For the text-containing cell, return its midpoint in (X, Y) coordinate format. 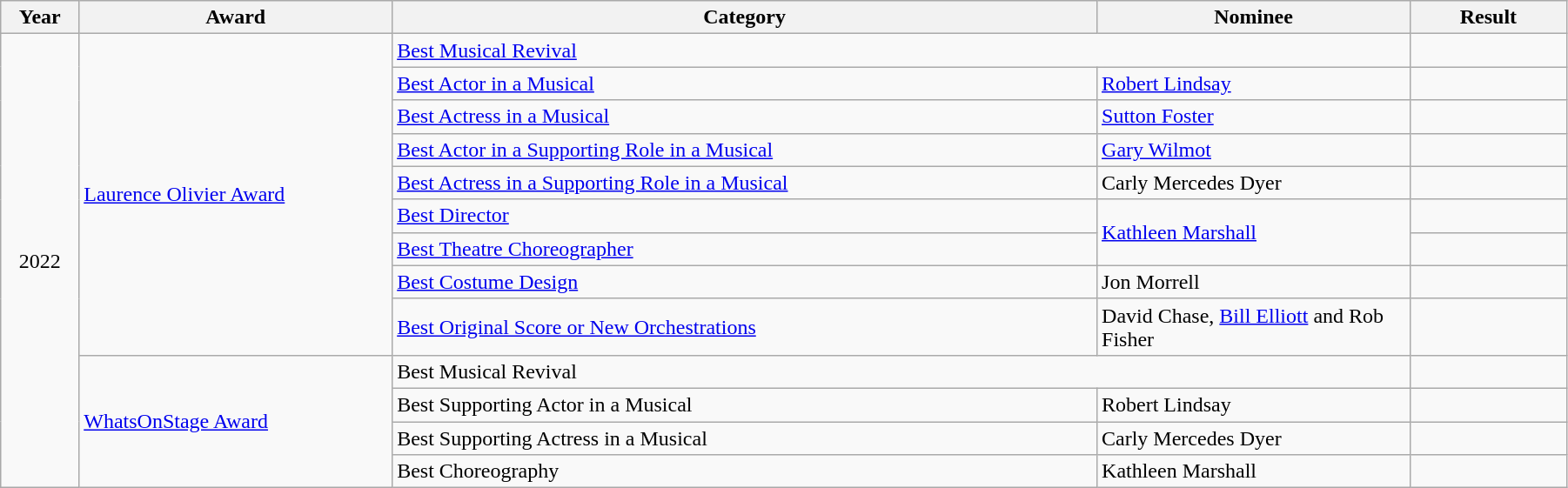
Best Supporting Actor in a Musical (745, 404)
Category (745, 17)
Best Costume Design (745, 282)
Gary Wilmot (1254, 150)
WhatsOnStage Award (236, 421)
Best Choreography (745, 471)
Year (40, 17)
Best Supporting Actress in a Musical (745, 438)
Best Director (745, 216)
Best Theatre Choreographer (745, 249)
Jon Morrell (1254, 282)
Best Actress in a Supporting Role in a Musical (745, 183)
Best Actor in a Supporting Role in a Musical (745, 150)
Best Original Score or New Orchestrations (745, 327)
Best Actor in a Musical (745, 84)
Best Actress in a Musical (745, 117)
Laurence Olivier Award (236, 195)
2022 (40, 261)
Sutton Foster (1254, 117)
Award (236, 17)
Result (1488, 17)
Nominee (1254, 17)
David Chase, Bill Elliott and Rob Fisher (1254, 327)
